Search for the cell housing the specified text and yield its (x, y) center coordinate. 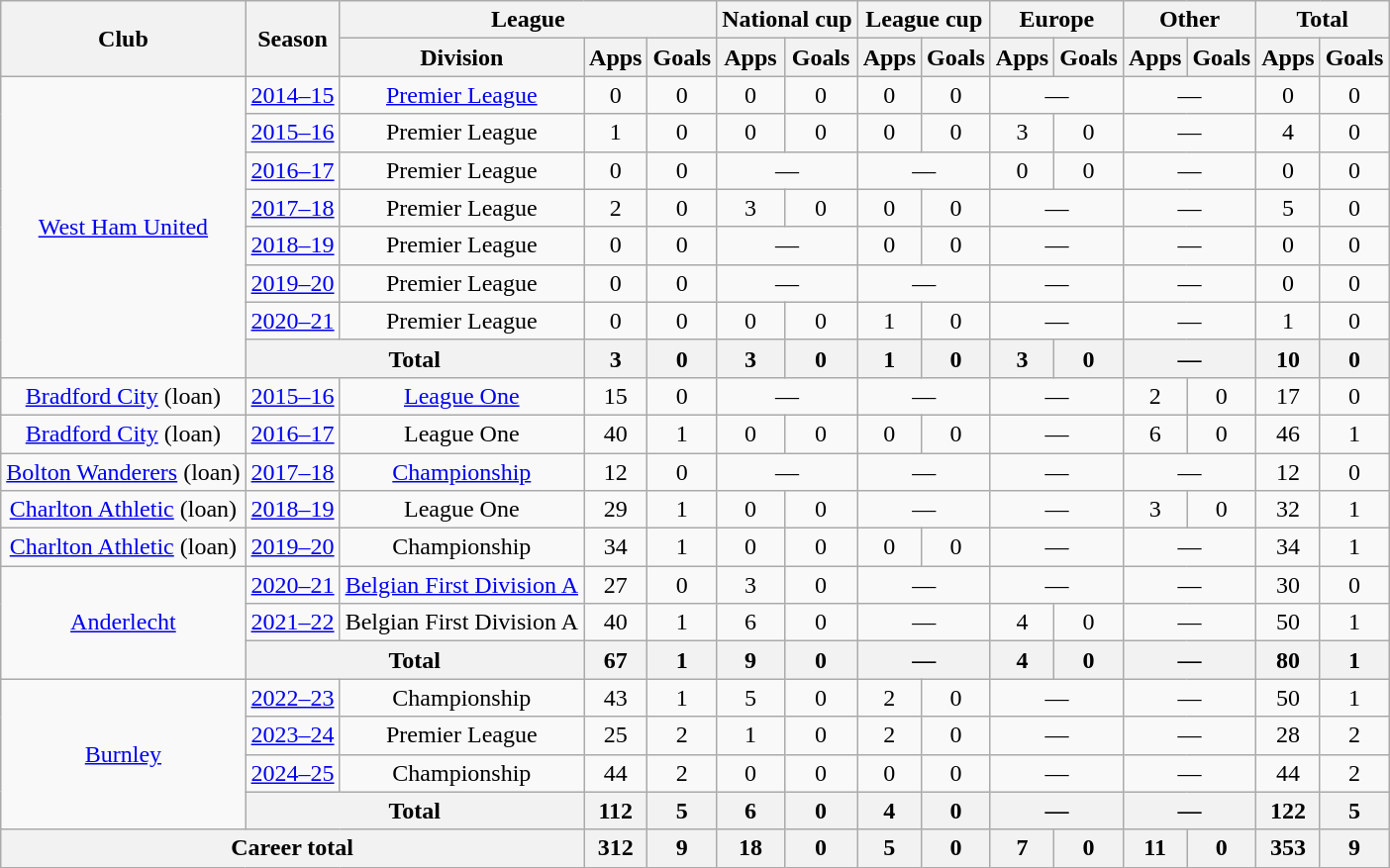
7 (1022, 848)
League cup (924, 20)
National cup (787, 20)
27 (616, 585)
46 (1288, 434)
Career total (293, 848)
Burnley (123, 754)
32 (1288, 510)
15 (616, 396)
Bolton Wanderers (loan) (123, 472)
122 (1288, 811)
2023–24 (293, 735)
312 (616, 848)
Season (293, 39)
Anderlecht (123, 623)
West Ham United (123, 227)
18 (750, 848)
11 (1154, 848)
43 (616, 698)
2022–23 (293, 698)
353 (1288, 848)
2014–15 (293, 95)
25 (616, 735)
28 (1288, 735)
Division (461, 57)
Club (123, 39)
30 (1288, 585)
Europe (1056, 20)
2021–22 (293, 623)
10 (1288, 358)
29 (616, 510)
17 (1288, 396)
112 (616, 811)
67 (616, 660)
Other (1189, 20)
80 (1288, 660)
2024–25 (293, 773)
League (529, 20)
